Return (x, y) of the center of cell containing provided text 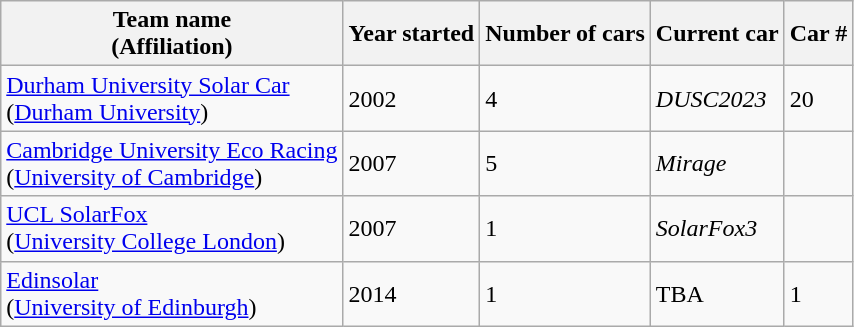
Year started (412, 34)
Durham University Solar Car(Durham University) (172, 98)
Edinsolar(University of Edinburgh) (172, 294)
Car # (818, 34)
20 (818, 98)
Number of cars (566, 34)
SolarFox3 (717, 228)
4 (566, 98)
UCL SolarFox(University College London) (172, 228)
TBA (717, 294)
2014 (412, 294)
Cambridge University Eco Racing(University of Cambridge) (172, 164)
Current car (717, 34)
DUSC2023 (717, 98)
Team name(Affiliation) (172, 34)
Mirage (717, 164)
5 (566, 164)
2002 (412, 98)
